From the cell containing the given text, extract its center point as (x, y) coordinate. 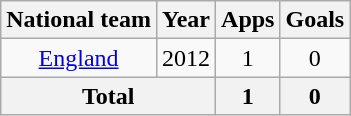
Year (186, 20)
Apps (248, 20)
Total (108, 96)
Goals (315, 20)
England (79, 58)
2012 (186, 58)
National team (79, 20)
